Pinpoint the cell where the given text exists, returning its (x, y) midpoint coordinate. 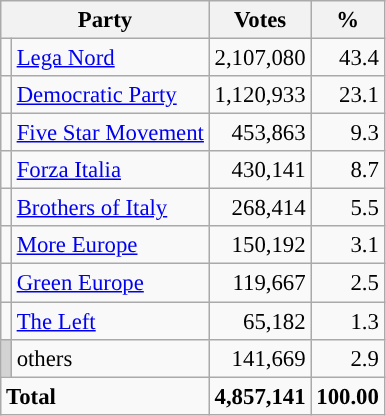
Lega Nord (110, 58)
268,414 (260, 208)
1.3 (348, 321)
23.1 (348, 95)
5.5 (348, 208)
others (110, 358)
Votes (260, 20)
430,141 (260, 170)
9.3 (348, 133)
8.7 (348, 170)
100.00 (348, 396)
2,107,080 (260, 58)
Forza Italia (110, 170)
65,182 (260, 321)
1,120,933 (260, 95)
119,667 (260, 283)
141,669 (260, 358)
% (348, 20)
Green Europe (110, 283)
Total (105, 396)
Five Star Movement (110, 133)
453,863 (260, 133)
150,192 (260, 245)
The Left (110, 321)
2.5 (348, 283)
Party (105, 20)
Democratic Party (110, 95)
More Europe (110, 245)
43.4 (348, 58)
2.9 (348, 358)
Brothers of Italy (110, 208)
4,857,141 (260, 396)
3.1 (348, 245)
